From the cell containing the given text, extract its center point as [x, y] coordinate. 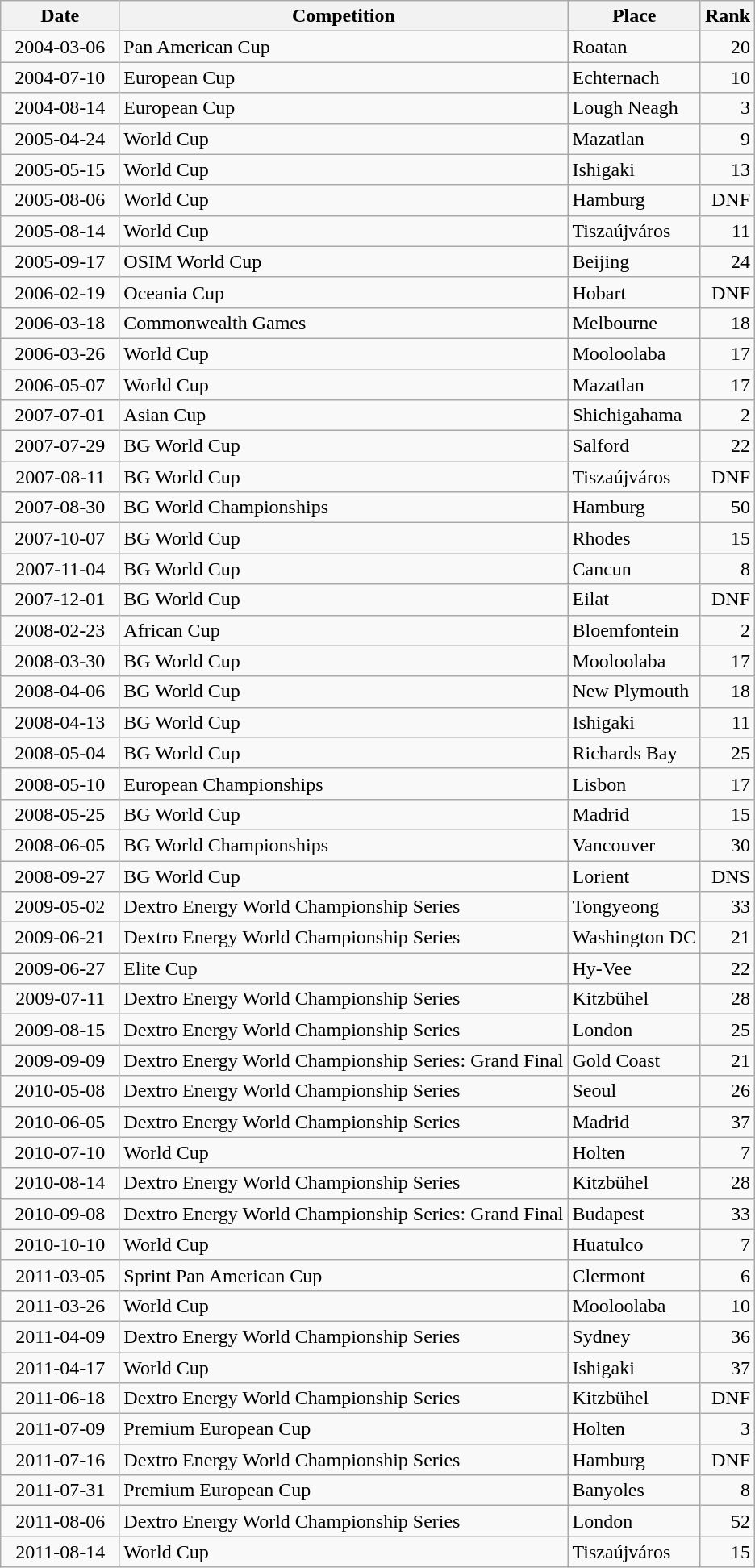
2009-09-09 [60, 1060]
30 [728, 845]
2004-08-14 [60, 108]
Gold Coast [634, 1060]
Huatulco [634, 1244]
2008-04-06 [60, 692]
Richards Bay [634, 753]
2009-05-02 [60, 907]
2010-06-05 [60, 1122]
Rank [728, 16]
Beijing [634, 261]
Oceania Cup [344, 292]
2007-07-29 [60, 446]
2005-09-17 [60, 261]
2007-10-07 [60, 538]
2010-08-14 [60, 1183]
13 [728, 169]
Banyoles [634, 1491]
Hy-Vee [634, 968]
9 [728, 139]
Place [634, 16]
2010-05-08 [60, 1091]
20 [728, 47]
2005-08-14 [60, 231]
2007-08-11 [60, 477]
2011-06-18 [60, 1399]
Commonwealth Games [344, 323]
2006-03-18 [60, 323]
Sprint Pan American Cup [344, 1275]
2009-06-27 [60, 968]
Clermont [634, 1275]
2011-03-26 [60, 1306]
2005-04-24 [60, 139]
2008-05-04 [60, 753]
Washington DC [634, 938]
Melbourne [634, 323]
Lorient [634, 876]
Echternach [634, 77]
2011-07-31 [60, 1491]
2004-07-10 [60, 77]
Rhodes [634, 538]
Sydney [634, 1336]
2009-06-21 [60, 938]
Seoul [634, 1091]
24 [728, 261]
2008-05-10 [60, 784]
Competition [344, 16]
2006-02-19 [60, 292]
2007-11-04 [60, 569]
2011-03-05 [60, 1275]
Date [60, 16]
2007-12-01 [60, 600]
Lough Neagh [634, 108]
36 [728, 1336]
Budapest [634, 1214]
Bloemfontein [634, 630]
2008-04-13 [60, 722]
DNS [728, 876]
2011-04-17 [60, 1368]
2006-05-07 [60, 385]
2011-07-09 [60, 1429]
European Championships [344, 784]
2006-03-26 [60, 353]
2004-03-06 [60, 47]
2008-05-25 [60, 814]
2010-09-08 [60, 1214]
2005-05-15 [60, 169]
Pan American Cup [344, 47]
Roatan [634, 47]
2011-08-14 [60, 1552]
26 [728, 1091]
2011-07-16 [60, 1460]
2008-03-30 [60, 661]
Asian Cup [344, 416]
52 [728, 1521]
2008-06-05 [60, 845]
6 [728, 1275]
Elite Cup [344, 968]
Hobart [634, 292]
2008-02-23 [60, 630]
2011-08-06 [60, 1521]
2011-04-09 [60, 1336]
Salford [634, 446]
Vancouver [634, 845]
2007-08-30 [60, 508]
50 [728, 508]
New Plymouth [634, 692]
Lisbon [634, 784]
2009-08-15 [60, 1030]
2005-08-06 [60, 200]
Cancun [634, 569]
Shichigahama [634, 416]
2008-09-27 [60, 876]
2009-07-11 [60, 999]
African Cup [344, 630]
2007-07-01 [60, 416]
2010-07-10 [60, 1152]
Eilat [634, 600]
Tongyeong [634, 907]
2010-10-10 [60, 1244]
OSIM World Cup [344, 261]
